Find where the given text appears and provide that cell's center as [x, y] coordinate. 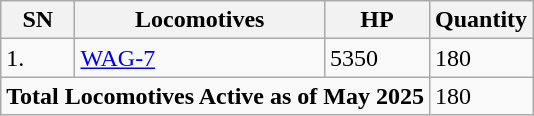
Quantity [482, 20]
5350 [378, 58]
SN [38, 20]
Locomotives [200, 20]
1. [38, 58]
HP [378, 20]
Total Locomotives Active as of May 2025 [216, 96]
WAG-7 [200, 58]
